From the cell containing the given text, extract its center point as [X, Y] coordinate. 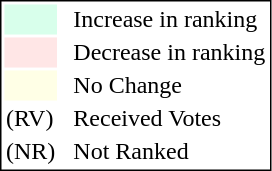
No Change [170, 85]
Received Votes [170, 119]
(NR) [30, 151]
Not Ranked [170, 151]
(RV) [30, 119]
Decrease in ranking [170, 53]
Increase in ranking [170, 19]
